Return (x, y) of the center of cell containing provided text 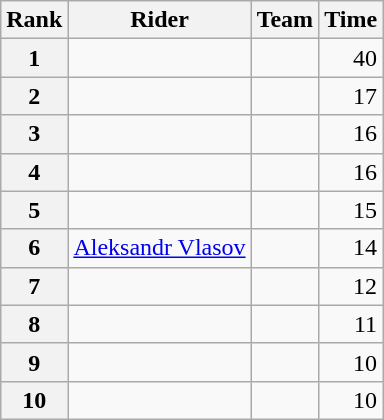
17 (351, 96)
40 (351, 58)
6 (34, 248)
15 (351, 210)
12 (351, 286)
Team (285, 20)
4 (34, 172)
Rider (160, 20)
Rank (34, 20)
7 (34, 286)
Aleksandr Vlasov (160, 248)
9 (34, 362)
14 (351, 248)
3 (34, 134)
2 (34, 96)
5 (34, 210)
1 (34, 58)
11 (351, 324)
Time (351, 20)
8 (34, 324)
